Find where the given text appears and provide that cell's center as [x, y] coordinate. 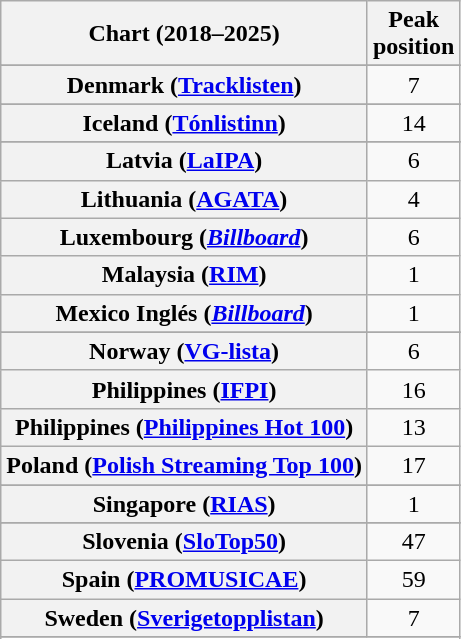
Spain (PROMUSICAE) [184, 580]
Peak position [413, 34]
Latvia (LaIPA) [184, 161]
Sweden (Sverigetopplistan) [184, 618]
47 [413, 542]
Poland (Polish Streaming Top 100) [184, 465]
Iceland (Tónlistinn) [184, 123]
16 [413, 389]
Lithuania (AGATA) [184, 199]
Mexico Inglés (Billboard) [184, 313]
17 [413, 465]
14 [413, 123]
13 [413, 427]
Slovenia (SloTop50) [184, 542]
Philippines (Philippines Hot 100) [184, 427]
Philippines (IFPI) [184, 389]
Malaysia (RIM) [184, 275]
Singapore (RIAS) [184, 503]
Chart (2018–2025) [184, 34]
Luxembourg (Billboard) [184, 237]
59 [413, 580]
Norway (VG-lista) [184, 351]
Denmark (Tracklisten) [184, 85]
4 [413, 199]
